Return the (x, y) coordinate for the center point of the cell that contains the specified text.  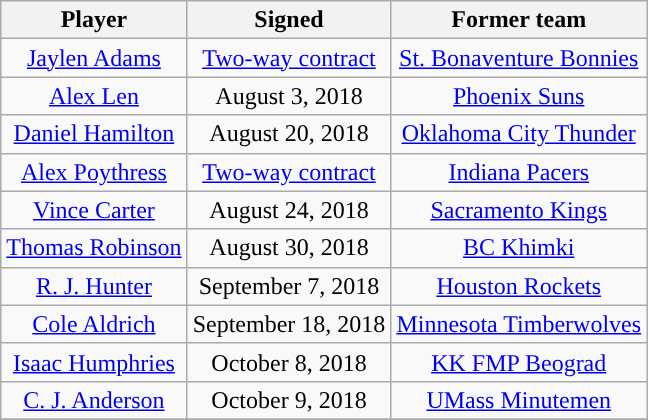
Former team (519, 20)
Alex Len (94, 96)
C. J. Anderson (94, 400)
Player (94, 20)
St. Bonaventure Bonnies (519, 58)
Oklahoma City Thunder (519, 134)
Isaac Humphries (94, 362)
September 7, 2018 (289, 286)
KK FMP Beograd (519, 362)
October 8, 2018 (289, 362)
Jaylen Adams (94, 58)
Vince Carter (94, 210)
Daniel Hamilton (94, 134)
Sacramento Kings (519, 210)
September 18, 2018 (289, 324)
October 9, 2018 (289, 400)
Houston Rockets (519, 286)
Minnesota Timberwolves (519, 324)
Alex Poythress (94, 172)
R. J. Hunter (94, 286)
UMass Minutemen (519, 400)
Signed (289, 20)
Thomas Robinson (94, 248)
BC Khimki (519, 248)
Cole Aldrich (94, 324)
August 20, 2018 (289, 134)
Indiana Pacers (519, 172)
Phoenix Suns (519, 96)
August 24, 2018 (289, 210)
August 3, 2018 (289, 96)
August 30, 2018 (289, 248)
